From the cell containing the given text, extract its center point as [x, y] coordinate. 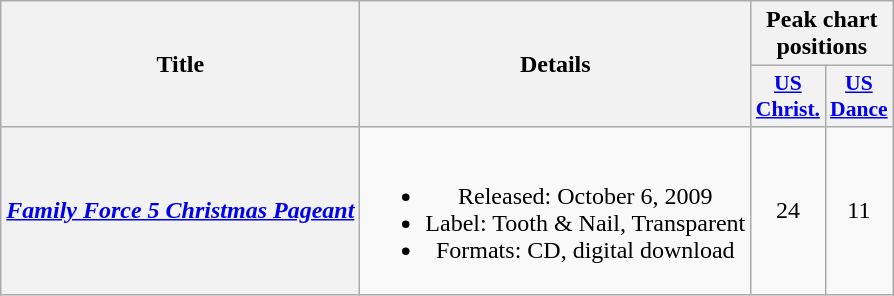
Title [180, 64]
USDance [859, 96]
Details [556, 64]
Family Force 5 Christmas Pageant [180, 210]
24 [788, 210]
Released: October 6, 2009Label: Tooth & Nail, TransparentFormats: CD, digital download [556, 210]
11 [859, 210]
USChrist. [788, 96]
Peak chart positions [822, 34]
